Find where the given text appears and provide that cell's center as (X, Y) coordinate. 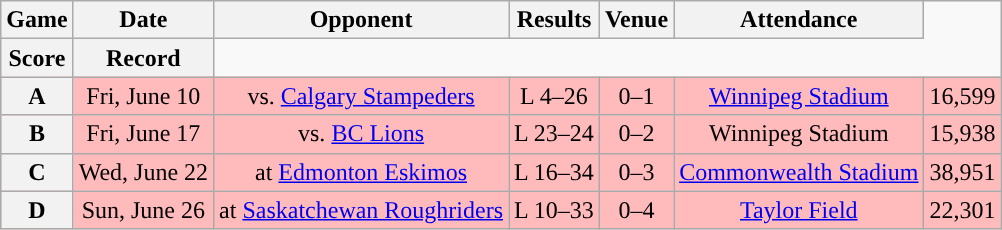
Opponent (362, 20)
Wed, June 22 (143, 172)
Fri, June 17 (143, 134)
Attendance (799, 20)
22,301 (962, 210)
C (37, 172)
15,938 (962, 134)
Results (554, 20)
L 16–34 (554, 172)
0–2 (636, 134)
L 4–26 (554, 96)
0–3 (636, 172)
Record (143, 58)
at Edmonton Eskimos (362, 172)
Venue (636, 20)
16,599 (962, 96)
Date (143, 20)
0–4 (636, 210)
D (37, 210)
Sun, June 26 (143, 210)
38,951 (962, 172)
vs. Calgary Stampeders (362, 96)
Taylor Field (799, 210)
at Saskatchewan Roughriders (362, 210)
B (37, 134)
vs. BC Lions (362, 134)
0–1 (636, 96)
L 23–24 (554, 134)
Commonwealth Stadium (799, 172)
Score (37, 58)
A (37, 96)
Fri, June 10 (143, 96)
Game (37, 20)
L 10–33 (554, 210)
